Detect which cell encompasses the target text, then output its (x, y) center coordinate. 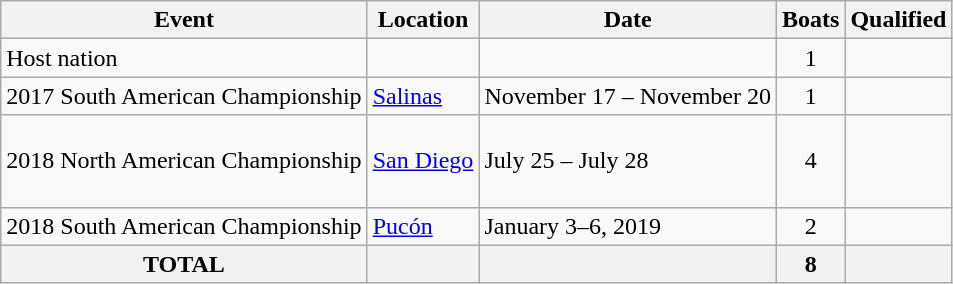
Location (423, 20)
July 25 – July 28 (628, 161)
Event (184, 20)
Salinas (423, 96)
2 (811, 226)
2018 South American Championship (184, 226)
San Diego (423, 161)
2017 South American Championship (184, 96)
TOTAL (184, 264)
November 17 – November 20 (628, 96)
Host nation (184, 58)
Pucón (423, 226)
Qualified (898, 20)
2018 North American Championship (184, 161)
Boats (811, 20)
4 (811, 161)
8 (811, 264)
Date (628, 20)
January 3–6, 2019 (628, 226)
